Output the [x, y] coordinate of the center of the cell containing the given text.  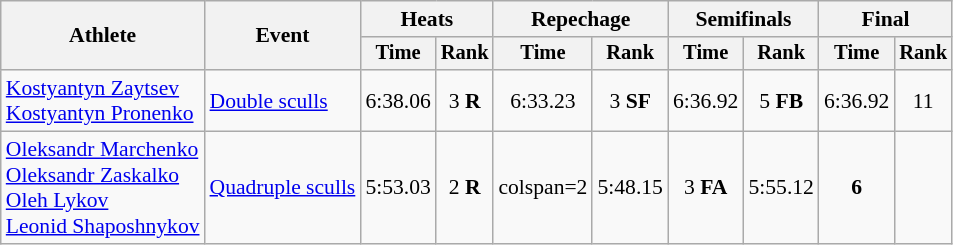
colspan=2 [542, 188]
Double sculls [283, 100]
Kostyantyn ZaytsevKostyantyn Pronenko [103, 100]
3 SF [630, 100]
Final [886, 19]
5 FB [780, 100]
6 [856, 188]
6:38.06 [398, 100]
Oleksandr MarchenkoOleksandr ZaskalkoOleh LykovLeonid Shaposhnykov [103, 188]
5:55.12 [780, 188]
Repechage [580, 19]
Event [283, 36]
Heats [426, 19]
Quadruple sculls [283, 188]
3 R [465, 100]
3 FA [706, 188]
2 R [465, 188]
Semifinals [744, 19]
5:48.15 [630, 188]
6:33.23 [542, 100]
11 [923, 100]
Athlete [103, 36]
5:53.03 [398, 188]
